Capture the cell that displays the provided text and extract its [X, Y] central coordinate. 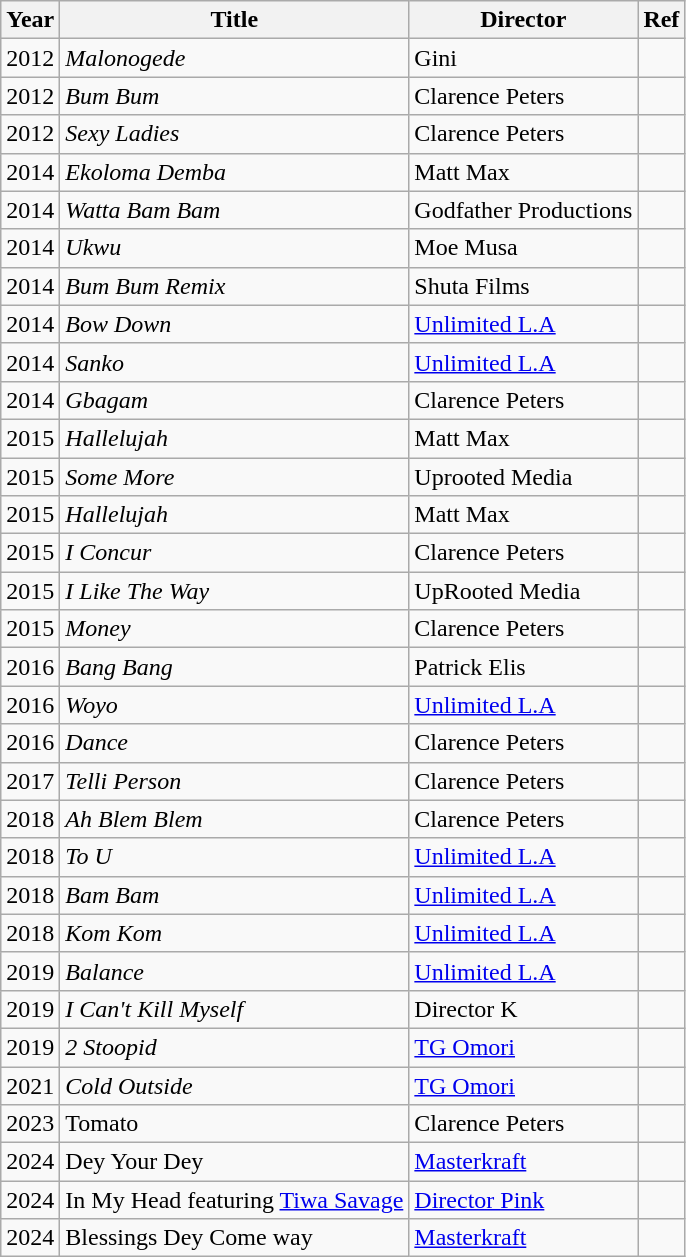
Watta Bam Bam [234, 210]
Telli Person [234, 781]
Some More [234, 477]
Sanko [234, 362]
UpRooted Media [524, 591]
Bam Bam [234, 895]
Tomato [234, 1124]
Ukwu [234, 248]
Title [234, 20]
Kom Kom [234, 933]
Money [234, 629]
Dance [234, 743]
I Can't Kill Myself [234, 1009]
Bang Bang [234, 667]
Director K [524, 1009]
Gbagam [234, 400]
Bum Bum Remix [234, 286]
2017 [30, 781]
2023 [30, 1124]
Moe Musa [524, 248]
Director Pink [524, 1200]
In My Head featuring Tiwa Savage [234, 1200]
2021 [30, 1085]
Balance [234, 971]
I Concur [234, 553]
Bow Down [234, 324]
I Like The Way [234, 591]
Godfather Productions [524, 210]
Year [30, 20]
Malonogede [234, 58]
Ref [662, 20]
Blessings Dey Come way [234, 1238]
Bum Bum [234, 96]
Cold Outside [234, 1085]
Dey Your Dey [234, 1162]
2 Stoopid [234, 1047]
Ekoloma Demba [234, 172]
Sexy Ladies [234, 134]
To U [234, 857]
Uprooted Media [524, 477]
Woyo [234, 705]
Patrick Elis [524, 667]
Shuta Films [524, 286]
Ah Blem Blem [234, 819]
Director [524, 20]
Gini [524, 58]
